Search for the cell housing the specified text and yield its [x, y] center coordinate. 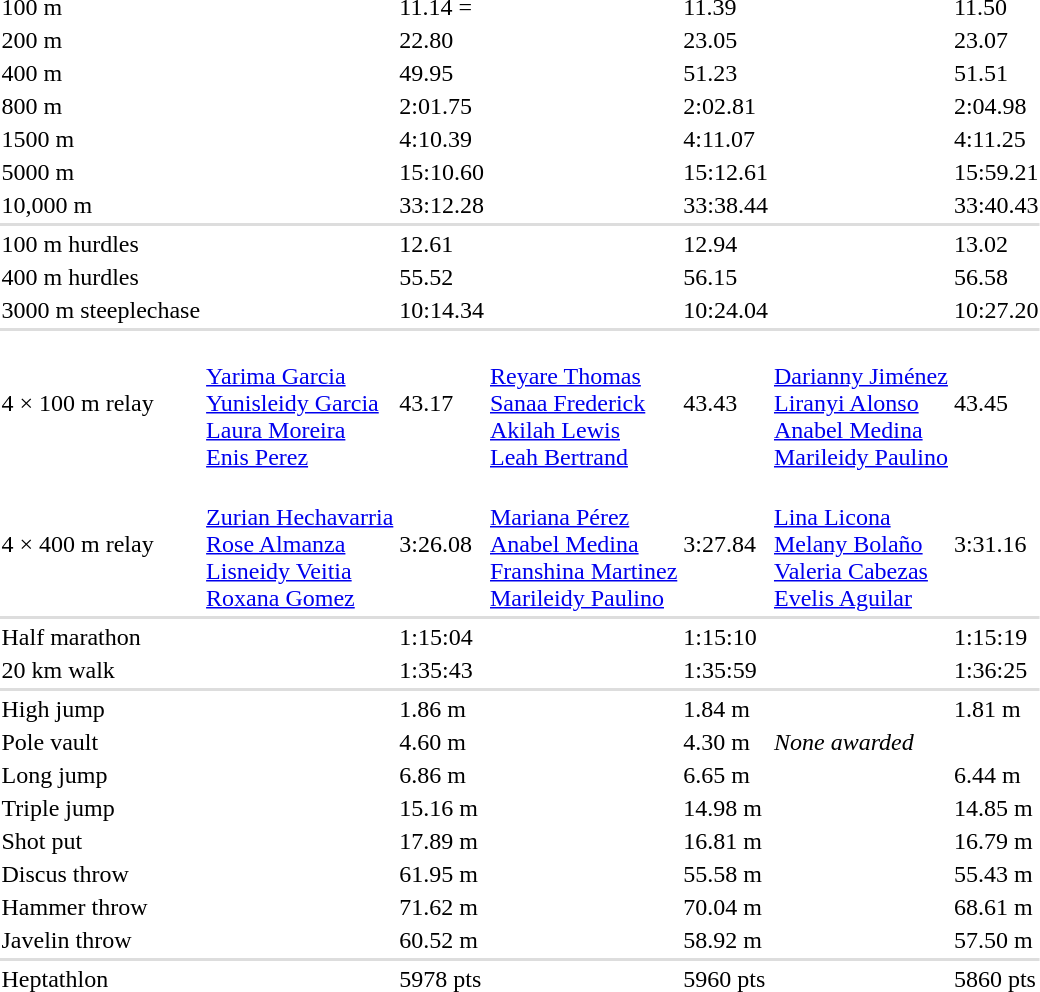
Javelin throw [101, 940]
20 km walk [101, 670]
56.58 [996, 277]
4:10.39 [442, 139]
13.02 [996, 244]
Discus throw [101, 874]
56.15 [726, 277]
43.17 [442, 403]
2:01.75 [442, 106]
33:40.43 [996, 205]
Hammer throw [101, 907]
4:11.25 [996, 139]
2:04.98 [996, 106]
Triple jump [101, 808]
1.81 m [996, 709]
15.16 m [442, 808]
14.85 m [996, 808]
49.95 [442, 73]
71.62 m [442, 907]
5000 m [101, 172]
1.84 m [726, 709]
1.86 m [442, 709]
3:31.16 [996, 544]
Long jump [101, 775]
1:15:04 [442, 637]
55.52 [442, 277]
70.04 m [726, 907]
15:59.21 [996, 172]
58.92 m [726, 940]
57.50 m [996, 940]
60.52 m [442, 940]
43.43 [726, 403]
400 m hurdles [101, 277]
15:12.61 [726, 172]
68.61 m [996, 907]
23.07 [996, 40]
6.86 m [442, 775]
None awarded [906, 742]
4:11.07 [726, 139]
Reyare ThomasSanaa FrederickAkilah LewisLeah Bertrand [584, 403]
Pole vault [101, 742]
High jump [101, 709]
6.65 m [726, 775]
800 m [101, 106]
16.79 m [996, 841]
51.23 [726, 73]
61.95 m [442, 874]
1:35:43 [442, 670]
1:15:19 [996, 637]
Yarima GarciaYunisleidy GarciaLaura MoreiraEnis Perez [300, 403]
12.61 [442, 244]
200 m [101, 40]
15:10.60 [442, 172]
10:27.20 [996, 310]
1500 m [101, 139]
400 m [101, 73]
2:02.81 [726, 106]
Shot put [101, 841]
55.58 m [726, 874]
3000 m steeplechase [101, 310]
12.94 [726, 244]
Zurian HechavarriaRose AlmanzaLisneidy VeitiaRoxana Gomez [300, 544]
4.30 m [726, 742]
4.60 m [442, 742]
55.43 m [996, 874]
17.89 m [442, 841]
51.51 [996, 73]
10:14.34 [442, 310]
23.05 [726, 40]
Half marathon [101, 637]
33:38.44 [726, 205]
4 × 400 m relay [101, 544]
10:24.04 [726, 310]
16.81 m [726, 841]
1:15:10 [726, 637]
100 m hurdles [101, 244]
10,000 m [101, 205]
Lina LiconaMelany BolañoValeria CabezasEvelis Aguilar [860, 544]
43.45 [996, 403]
1:36:25 [996, 670]
Darianny JiménezLiranyi AlonsoAnabel MedinaMarileidy Paulino [860, 403]
1:35:59 [726, 670]
6.44 m [996, 775]
14.98 m [726, 808]
3:26.08 [442, 544]
33:12.28 [442, 205]
Mariana PérezAnabel MedinaFranshina MartinezMarileidy Paulino [584, 544]
4 × 100 m relay [101, 403]
22.80 [442, 40]
3:27.84 [726, 544]
